From the cell containing the given text, extract its center point as (X, Y) coordinate. 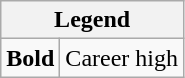
Career high (122, 58)
Legend (92, 20)
Bold (30, 58)
